Find where the given text appears and provide that cell's center as [X, Y] coordinate. 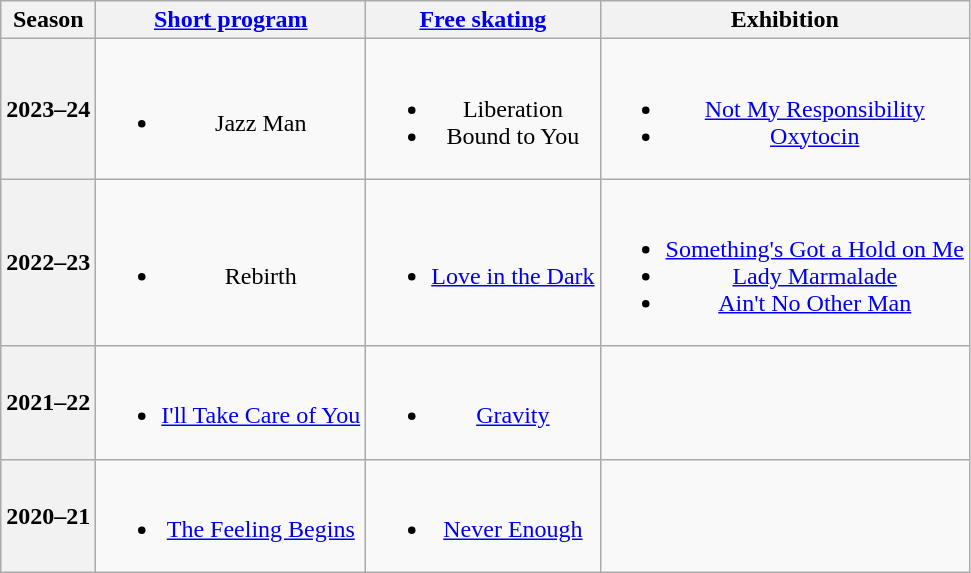
The Feeling Begins [231, 516]
Exhibition [784, 20]
I'll Take Care of You [231, 402]
2023–24 [48, 109]
Short program [231, 20]
Not My ResponsibilityOxytocin [784, 109]
Something's Got a Hold on MeLady MarmaladeAin't No Other Man [784, 262]
Season [48, 20]
2022–23 [48, 262]
Free skating [483, 20]
LiberationBound to You [483, 109]
Love in the Dark [483, 262]
2020–21 [48, 516]
2021–22 [48, 402]
Jazz Man [231, 109]
Gravity [483, 402]
Never Enough [483, 516]
Rebirth [231, 262]
